Detect which cell encompasses the target text, then output its [X, Y] center coordinate. 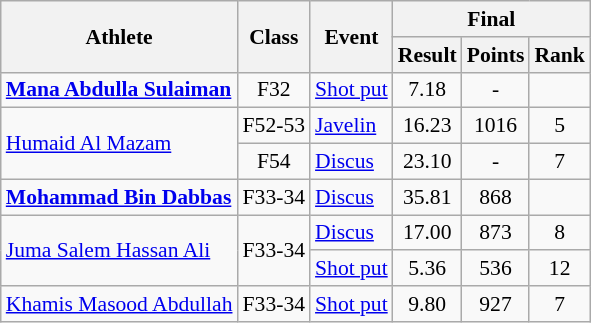
8 [560, 233]
873 [496, 233]
Class [274, 36]
5.36 [428, 269]
1016 [496, 126]
Juma Salem Hassan Ali [120, 250]
868 [496, 197]
Final [492, 19]
Points [496, 55]
Athlete [120, 36]
927 [496, 304]
9.80 [428, 304]
23.10 [428, 162]
7.18 [428, 90]
F52-53 [274, 126]
Rank [560, 55]
Result [428, 55]
Humaid Al Mazam [120, 144]
Khamis Masood Abdullah [120, 304]
35.81 [428, 197]
F54 [274, 162]
17.00 [428, 233]
5 [560, 126]
Mohammad Bin Dabbas [120, 197]
Javelin [352, 126]
F32 [274, 90]
536 [496, 269]
16.23 [428, 126]
Mana Abdulla Sulaiman [120, 90]
Event [352, 36]
12 [560, 269]
